Identify which cell holds the provided text, then report its (x, y) central coordinate. 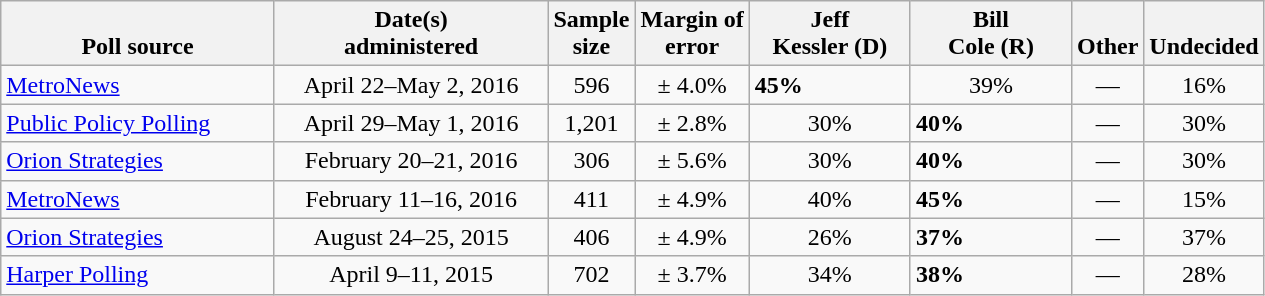
28% (1204, 275)
± 5.6% (692, 161)
38% (990, 275)
April 9–11, 2015 (411, 275)
1,201 (592, 123)
306 (592, 161)
February 20–21, 2016 (411, 161)
JeffKessler (D) (830, 34)
February 11–16, 2016 (411, 199)
August 24–25, 2015 (411, 237)
411 (592, 199)
702 (592, 275)
39% (990, 85)
406 (592, 237)
16% (1204, 85)
Poll source (138, 34)
596 (592, 85)
34% (830, 275)
26% (830, 237)
Other (1107, 34)
15% (1204, 199)
Samplesize (592, 34)
BillCole (R) (990, 34)
Undecided (1204, 34)
Harper Polling (138, 275)
Date(s)administered (411, 34)
± 2.8% (692, 123)
± 4.0% (692, 85)
April 29–May 1, 2016 (411, 123)
Margin oferror (692, 34)
Public Policy Polling (138, 123)
April 22–May 2, 2016 (411, 85)
± 3.7% (692, 275)
